Find where the given text appears and provide that cell's center as (X, Y) coordinate. 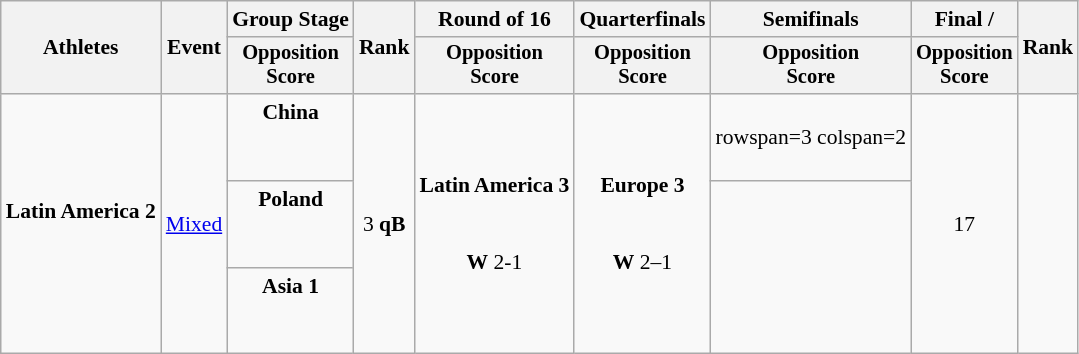
Latin America 2 (81, 224)
Europe 3W 2–1 (642, 224)
rowspan=3 colspan=2 (812, 138)
Mixed (194, 224)
Latin America 3W 2-1 (494, 224)
17 (964, 224)
Group Stage (290, 19)
3 qB (384, 224)
Quarterfinals (642, 19)
Final / (964, 19)
Round of 16 (494, 19)
Athletes (81, 48)
Event (194, 48)
Semifinals (812, 19)
China (290, 138)
Poland (290, 224)
